Extract the [x, y] coordinate from the center of the cell holding the provided text.  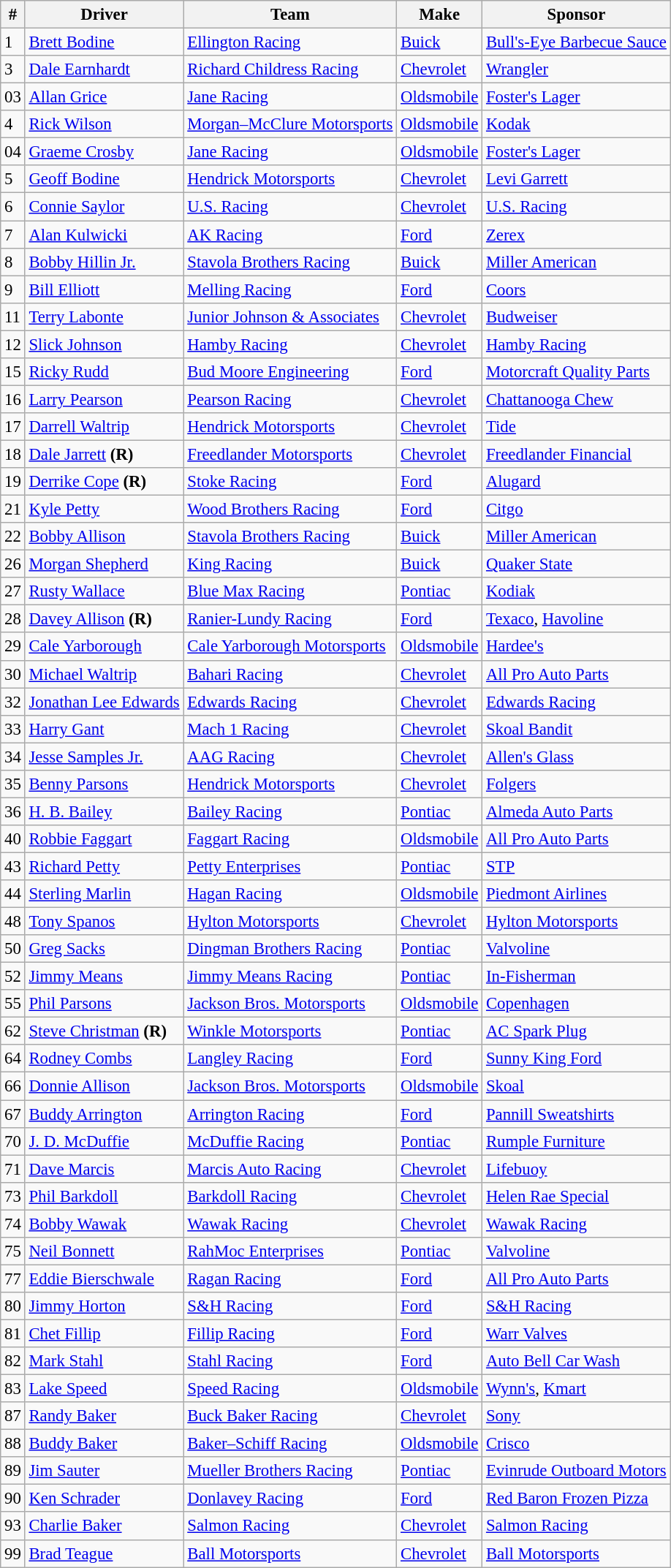
70 [13, 1141]
88 [13, 1444]
81 [13, 1333]
33 [13, 729]
Quaker State [577, 564]
Dave Marcis [104, 1169]
Bobby Allison [104, 537]
Mach 1 Racing [290, 729]
Jim Sauter [104, 1471]
Auto Bell Car Wash [577, 1361]
Ranier-Lundy Racing [290, 619]
Ricky Rudd [104, 372]
Kodak [577, 124]
Mark Stahl [104, 1361]
7 [13, 235]
Richard Childress Racing [290, 69]
Mueller Brothers Racing [290, 1471]
9 [13, 289]
Allan Grice [104, 97]
Folgers [577, 784]
Jonathan Lee Edwards [104, 702]
Hagan Racing [290, 894]
Budweiser [577, 317]
Brett Bodine [104, 42]
Rusty Wallace [104, 591]
Piedmont Airlines [577, 894]
50 [13, 949]
Arrington Racing [290, 1114]
Morgan Shepherd [104, 564]
Zerex [577, 235]
35 [13, 784]
AC Spark Plug [577, 1031]
Jimmy Means Racing [290, 977]
75 [13, 1251]
Brad Teague [104, 1553]
3 [13, 69]
8 [13, 262]
Skoal [577, 1086]
Allen's Glass [577, 757]
Charlie Baker [104, 1526]
73 [13, 1196]
Graeme Crosby [104, 152]
Ragan Racing [290, 1279]
# [13, 15]
34 [13, 757]
Driver [104, 15]
Red Baron Frozen Pizza [577, 1499]
30 [13, 674]
Chattanooga Chew [577, 399]
Derrike Cope (R) [104, 482]
Stahl Racing [290, 1361]
Lifebuoy [577, 1169]
74 [13, 1224]
1 [13, 42]
Motorcraft Quality Parts [577, 372]
Morgan–McClure Motorsports [290, 124]
40 [13, 839]
28 [13, 619]
Skoal Bandit [577, 729]
Neil Bonnett [104, 1251]
Ellington Racing [290, 42]
Dale Earnhardt [104, 69]
Blue Max Racing [290, 591]
Bud Moore Engineering [290, 372]
04 [13, 152]
21 [13, 510]
Sterling Marlin [104, 894]
62 [13, 1031]
16 [13, 399]
Crisco [577, 1444]
Stoke Racing [290, 482]
89 [13, 1471]
Bill Elliott [104, 289]
Fillip Racing [290, 1333]
Sony [577, 1416]
Geoff Bodine [104, 179]
Bobby Hillin Jr. [104, 262]
Slick Johnson [104, 344]
52 [13, 977]
Evinrude Outboard Motors [577, 1471]
82 [13, 1361]
Citgo [577, 510]
Bobby Wawak [104, 1224]
6 [13, 207]
Pannill Sweatshirts [577, 1114]
Ken Schrader [104, 1499]
Jesse Samples Jr. [104, 757]
Hardee's [577, 647]
99 [13, 1553]
Rick Wilson [104, 124]
27 [13, 591]
Warr Valves [577, 1333]
43 [13, 866]
Wrangler [577, 69]
H. B. Bailey [104, 811]
Chet Fillip [104, 1333]
22 [13, 537]
Make [440, 15]
King Racing [290, 564]
17 [13, 427]
Steve Christman (R) [104, 1031]
Rumple Furniture [577, 1141]
64 [13, 1059]
Eddie Bierschwale [104, 1279]
Junior Johnson & Associates [290, 317]
55 [13, 1004]
48 [13, 922]
In-Fisherman [577, 977]
77 [13, 1279]
STP [577, 866]
Donlavey Racing [290, 1499]
Texaco, Havoline [577, 619]
18 [13, 454]
Freedlander Motorsports [290, 454]
Kodiak [577, 591]
03 [13, 97]
Wynn's, Kmart [577, 1389]
Barkdoll Racing [290, 1196]
Buddy Baker [104, 1444]
71 [13, 1169]
Speed Racing [290, 1389]
Davey Allison (R) [104, 619]
66 [13, 1086]
RahMoc Enterprises [290, 1251]
19 [13, 482]
Winkle Motorsports [290, 1031]
Harry Gant [104, 729]
J. D. McDuffie [104, 1141]
Melling Racing [290, 289]
Bahari Racing [290, 674]
Benny Parsons [104, 784]
32 [13, 702]
Petty Enterprises [290, 866]
Tide [577, 427]
Alan Kulwicki [104, 235]
Sunny King Ford [577, 1059]
Cale Yarborough [104, 647]
Sponsor [577, 15]
4 [13, 124]
Connie Saylor [104, 207]
Dingman Brothers Racing [290, 949]
Rodney Combs [104, 1059]
11 [13, 317]
80 [13, 1306]
26 [13, 564]
90 [13, 1499]
93 [13, 1526]
AAG Racing [290, 757]
Lake Speed [104, 1389]
Wood Brothers Racing [290, 510]
12 [13, 344]
Randy Baker [104, 1416]
44 [13, 894]
87 [13, 1416]
Levi Garrett [577, 179]
McDuffie Racing [290, 1141]
Faggart Racing [290, 839]
Marcis Auto Racing [290, 1169]
Darrell Waltrip [104, 427]
Jimmy Means [104, 977]
Alugard [577, 482]
Richard Petty [104, 866]
Larry Pearson [104, 399]
Coors [577, 289]
83 [13, 1389]
Pearson Racing [290, 399]
15 [13, 372]
Bailey Racing [290, 811]
Copenhagen [577, 1004]
Buddy Arrington [104, 1114]
Michael Waltrip [104, 674]
36 [13, 811]
Jimmy Horton [104, 1306]
Cale Yarborough Motorsports [290, 647]
Donnie Allison [104, 1086]
AK Racing [290, 235]
Phil Parsons [104, 1004]
Greg Sacks [104, 949]
Dale Jarrett (R) [104, 454]
5 [13, 179]
Tony Spanos [104, 922]
Phil Barkdoll [104, 1196]
Langley Racing [290, 1059]
Buck Baker Racing [290, 1416]
67 [13, 1114]
Bull's-Eye Barbecue Sauce [577, 42]
Almeda Auto Parts [577, 811]
Team [290, 15]
Kyle Petty [104, 510]
Helen Rae Special [577, 1196]
Robbie Faggart [104, 839]
29 [13, 647]
Baker–Schiff Racing [290, 1444]
Freedlander Financial [577, 454]
Terry Labonte [104, 317]
